Scan for the cell matching the given text and deliver its [X, Y] coordinate at center. 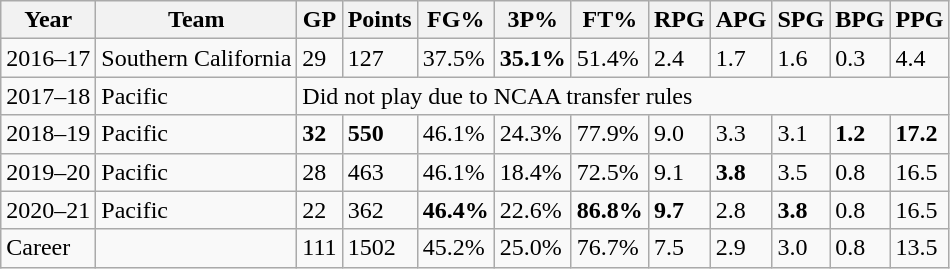
3.3 [741, 134]
Southern California [196, 58]
13.5 [920, 248]
3.0 [801, 248]
362 [380, 210]
37.5% [456, 58]
3.5 [801, 172]
29 [320, 58]
Career [48, 248]
2018–19 [48, 134]
76.7% [610, 248]
2016–17 [48, 58]
2.8 [741, 210]
PPG [920, 20]
1.2 [860, 134]
4.4 [920, 58]
51.4% [610, 58]
SPG [801, 20]
FG% [456, 20]
9.1 [679, 172]
46.4% [456, 210]
0.3 [860, 58]
1.7 [741, 58]
Points [380, 20]
APG [741, 20]
24.3% [532, 134]
2019–20 [48, 172]
9.7 [679, 210]
28 [320, 172]
463 [380, 172]
22.6% [532, 210]
86.8% [610, 210]
BPG [860, 20]
Team [196, 20]
18.4% [532, 172]
2.4 [679, 58]
9.0 [679, 134]
22 [320, 210]
35.1% [532, 58]
2020–21 [48, 210]
Did not play due to NCAA transfer rules [623, 96]
127 [380, 58]
GP [320, 20]
RPG [679, 20]
25.0% [532, 248]
1.6 [801, 58]
45.2% [456, 248]
FT% [610, 20]
2.9 [741, 248]
1502 [380, 248]
17.2 [920, 134]
7.5 [679, 248]
72.5% [610, 172]
2017–18 [48, 96]
3P% [532, 20]
111 [320, 248]
3.1 [801, 134]
Year [48, 20]
32 [320, 134]
77.9% [610, 134]
550 [380, 134]
